Locate the cell with the specified text and output its (x, y) center coordinate. 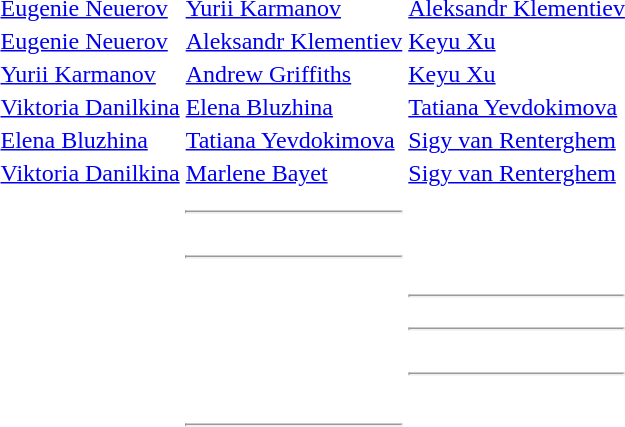
Marlene Bayet (294, 173)
Aleksandr Klementiev (294, 41)
Elena Bluzhina (294, 107)
Andrew Griffiths (294, 74)
Tatiana Yevdokimova (294, 140)
